Pinpoint the cell where the given text exists, returning its [x, y] midpoint coordinate. 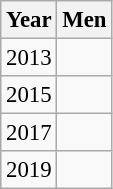
2017 [29, 133]
2013 [29, 58]
2015 [29, 95]
2019 [29, 170]
Men [84, 20]
Year [29, 20]
